Pinpoint the cell where the given text exists, returning its [X, Y] midpoint coordinate. 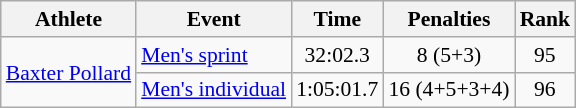
8 (5+3) [448, 55]
Penalties [448, 19]
Men's individual [214, 90]
Time [337, 19]
1:05:01.7 [337, 90]
Men's sprint [214, 55]
Athlete [68, 19]
32:02.3 [337, 55]
Baxter Pollard [68, 72]
16 (4+5+3+4) [448, 90]
Event [214, 19]
Rank [546, 19]
96 [546, 90]
95 [546, 55]
